For the text-containing cell, return its midpoint in [x, y] coordinate format. 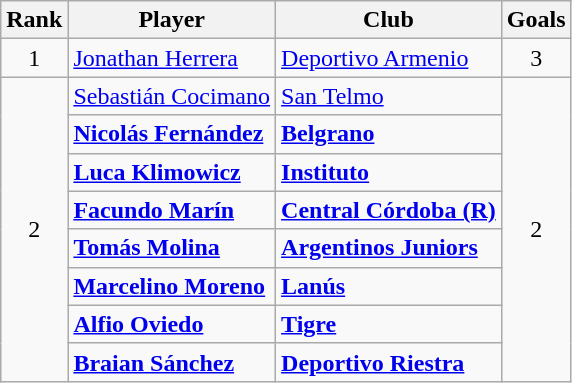
Facundo Marín [172, 210]
Player [172, 20]
Goals [536, 20]
Sebastián Cocimano [172, 96]
Alfio Oviedo [172, 324]
Club [389, 20]
Instituto [389, 172]
Rank [34, 20]
Deportivo Riestra [389, 362]
Jonathan Herrera [172, 58]
Braian Sánchez [172, 362]
Belgrano [389, 134]
Tigre [389, 324]
Lanús [389, 286]
Luca Klimowicz [172, 172]
Marcelino Moreno [172, 286]
San Telmo [389, 96]
Argentinos Juniors [389, 248]
Tomás Molina [172, 248]
Central Córdoba (R) [389, 210]
Deportivo Armenio [389, 58]
3 [536, 58]
Nicolás Fernández [172, 134]
1 [34, 58]
